For the text-containing cell, return its midpoint in (X, Y) coordinate format. 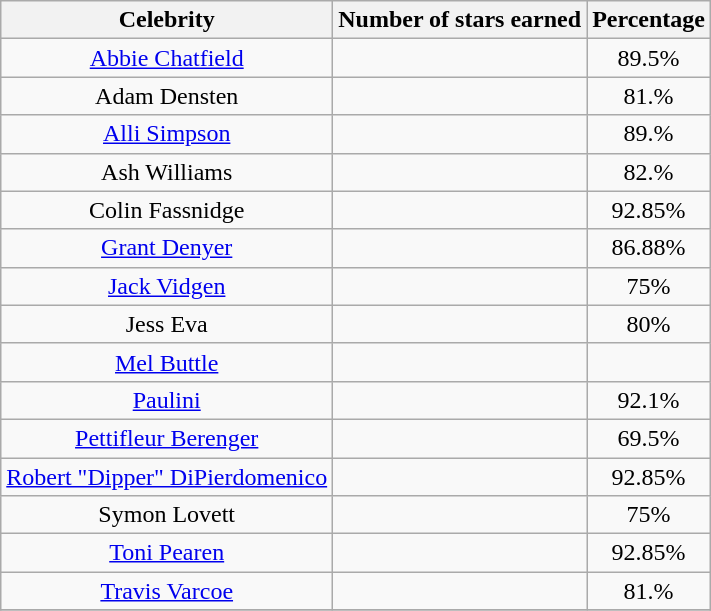
Grant Denyer (167, 248)
Colin Fassnidge (167, 210)
89.% (649, 134)
Jess Eva (167, 324)
Travis Varcoe (167, 591)
Pettifleur Berenger (167, 438)
69.5% (649, 438)
Abbie Chatfield (167, 58)
Jack Vidgen (167, 286)
Alli Simpson (167, 134)
Number of stars earned (460, 20)
92.1% (649, 400)
Paulini (167, 400)
Robert "Dipper" DiPierdomenico (167, 477)
Mel Buttle (167, 362)
80% (649, 324)
Adam Densten (167, 96)
Toni Pearen (167, 553)
Celebrity (167, 20)
Percentage (649, 20)
89.5% (649, 58)
86.88% (649, 248)
Symon Lovett (167, 515)
Ash Williams (167, 172)
82.% (649, 172)
